Identify which cell holds the provided text, then report its [X, Y] central coordinate. 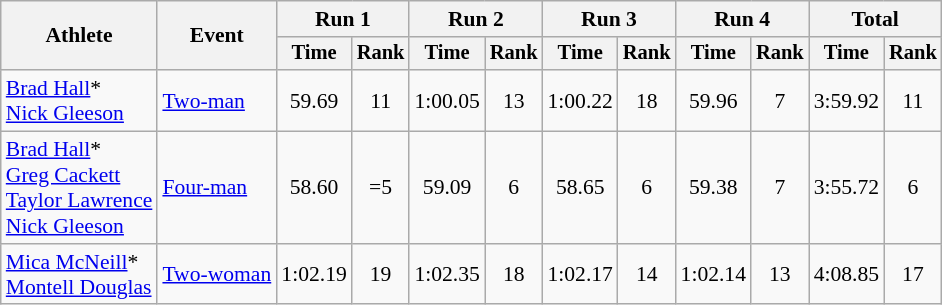
Run 1 [342, 19]
59.96 [714, 100]
1:00.22 [580, 100]
Two-man [216, 100]
59.09 [446, 188]
1:00.05 [446, 100]
Two-woman [216, 274]
=5 [381, 188]
Run 2 [476, 19]
Four-man [216, 188]
1:02.35 [446, 274]
1:02.17 [580, 274]
Run 3 [608, 19]
Athlete [80, 36]
Event [216, 36]
Brad Hall*Greg CackettTaylor LawrenceNick Gleeson [80, 188]
58.65 [580, 188]
1:02.14 [714, 274]
3:55.72 [846, 188]
19 [381, 274]
Brad Hall*Nick Gleeson [80, 100]
Total [876, 19]
59.38 [714, 188]
Run 4 [742, 19]
14 [647, 274]
4:08.85 [846, 274]
59.69 [314, 100]
17 [913, 274]
3:59.92 [846, 100]
Mica McNeill*Montell Douglas [80, 274]
58.60 [314, 188]
1:02.19 [314, 274]
